Extract the [X, Y] coordinate from the center of the cell holding the provided text.  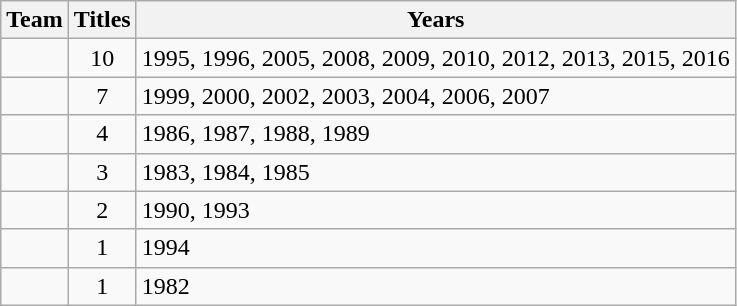
1986, 1987, 1988, 1989 [436, 134]
3 [102, 172]
Titles [102, 20]
7 [102, 96]
2 [102, 210]
1982 [436, 286]
1990, 1993 [436, 210]
1983, 1984, 1985 [436, 172]
1994 [436, 248]
Team [35, 20]
4 [102, 134]
1995, 1996, 2005, 2008, 2009, 2010, 2012, 2013, 2015, 2016 [436, 58]
10 [102, 58]
Years [436, 20]
1999, 2000, 2002, 2003, 2004, 2006, 2007 [436, 96]
